Capture the cell that displays the provided text and extract its [X, Y] central coordinate. 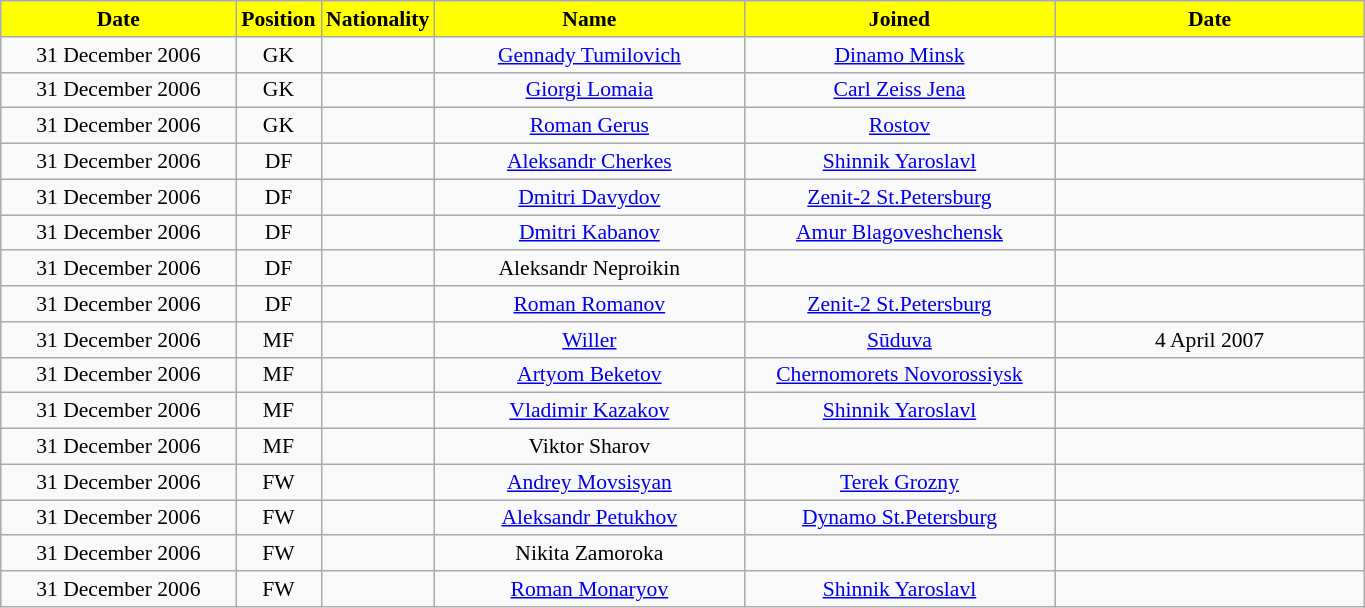
Giorgi Lomaia [589, 90]
Vladimir Kazakov [589, 411]
Aleksandr Cherkes [589, 162]
Amur Blagoveshchensk [899, 233]
Dinamo Minsk [899, 55]
Carl Zeiss Jena [899, 90]
Sūduva [899, 340]
Roman Monaryov [589, 589]
Position [278, 19]
Joined [899, 19]
4 April 2007 [1210, 340]
Andrey Movsisyan [589, 482]
Chernomorets Novorossiysk [899, 375]
Gennady Tumilovich [589, 55]
Terek Grozny [899, 482]
Artyom Beketov [589, 375]
Dynamo St.Petersburg [899, 518]
Aleksandr Petukhov [589, 518]
Viktor Sharov [589, 447]
Aleksandr Neproikin [589, 269]
Willer [589, 340]
Roman Romanov [589, 304]
Rostov [899, 126]
Name [589, 19]
Roman Gerus [589, 126]
Nikita Zamoroka [589, 554]
Dmitri Davydov [589, 197]
Nationality [378, 19]
Dmitri Kabanov [589, 233]
